For the text-containing cell, return its midpoint in (x, y) coordinate format. 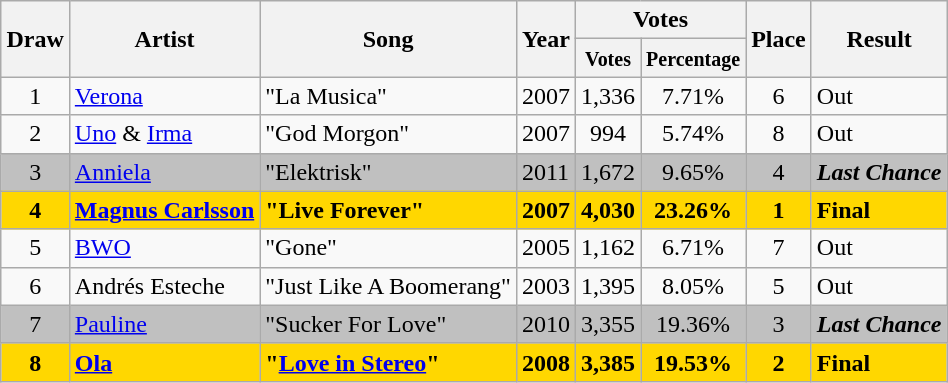
1,395 (608, 286)
1,672 (608, 172)
994 (608, 134)
Song (388, 39)
"Just Like A Boomerang" (388, 286)
19.53% (694, 362)
Anniela (164, 172)
2011 (546, 172)
Result (879, 39)
Pauline (164, 324)
"God Morgon" (388, 134)
3,385 (608, 362)
2003 (546, 286)
Magnus Carlsson (164, 210)
Artist (164, 39)
7.71% (694, 96)
6.71% (694, 248)
Place (779, 39)
23.26% (694, 210)
1,336 (608, 96)
"Elektrisk" (388, 172)
4,030 (608, 210)
2010 (546, 324)
Percentage (694, 58)
8.05% (694, 286)
"Love in Stereo" (388, 362)
1,162 (608, 248)
BWO (164, 248)
5.74% (694, 134)
Andrés Esteche (164, 286)
"Live Forever" (388, 210)
Uno & Irma (164, 134)
2005 (546, 248)
Year (546, 39)
"La Musica" (388, 96)
Ola (164, 362)
"Sucker For Love" (388, 324)
Draw (35, 39)
19.36% (694, 324)
"Gone" (388, 248)
3,355 (608, 324)
2008 (546, 362)
Verona (164, 96)
9.65% (694, 172)
